Output the [x, y] coordinate of the center of the cell containing the given text.  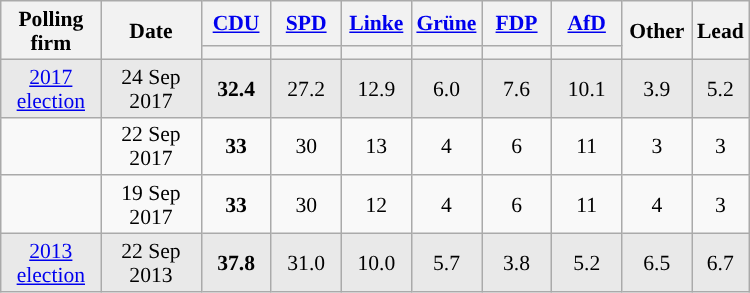
3.9 [657, 88]
6.0 [446, 88]
7.6 [517, 88]
27.2 [306, 88]
SPD [306, 24]
Other [657, 30]
CDU [236, 24]
FDP [517, 24]
Lead [720, 30]
13 [376, 146]
31.0 [306, 263]
22 Sep 2013 [151, 263]
24 Sep 2017 [151, 88]
12.9 [376, 88]
2013 election [51, 263]
37.8 [236, 263]
3.8 [517, 263]
6.7 [720, 263]
Linke [376, 24]
19 Sep 2017 [151, 205]
6.5 [657, 263]
Polling firm [51, 30]
10.0 [376, 263]
Grüne [446, 24]
12 [376, 205]
10.1 [587, 88]
32.4 [236, 88]
Date [151, 30]
5.7 [446, 263]
AfD [587, 24]
2017 election [51, 88]
22 Sep 2017 [151, 146]
